Determine the [x, y] coordinate at the center of the cell enclosing the given text.  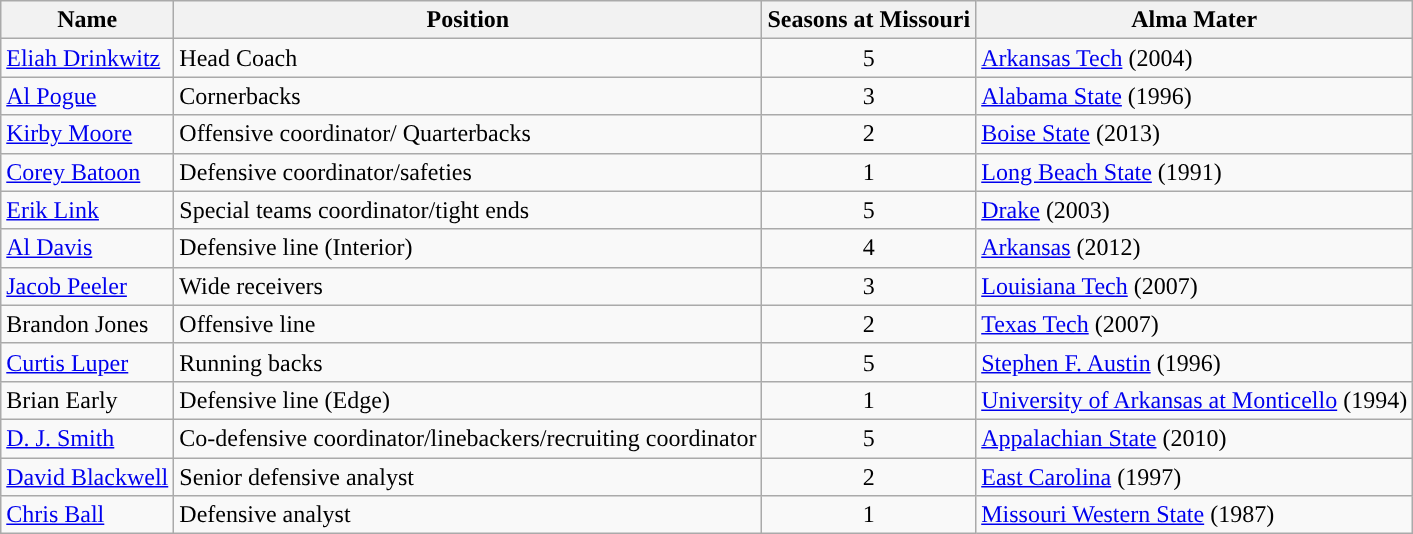
Boise State (2013) [1194, 134]
Eliah Drinkwitz [88, 58]
Drake (2003) [1194, 210]
Alabama State (1996) [1194, 96]
Head Coach [468, 58]
Chris Ball [88, 515]
Missouri Western State (1987) [1194, 515]
Seasons at Missouri [869, 20]
Texas Tech (2007) [1194, 324]
Offensive coordinator/ Quarterbacks [468, 134]
University of Arkansas at Monticello (1994) [1194, 400]
Stephen F. Austin (1996) [1194, 362]
Al Davis [88, 248]
Jacob Peeler [88, 286]
Alma Mater [1194, 20]
Brian Early [88, 400]
Arkansas (2012) [1194, 248]
Arkansas Tech (2004) [1194, 58]
Defensive line (Interior) [468, 248]
Wide receivers [468, 286]
Curtis Luper [88, 362]
Special teams coordinator/tight ends [468, 210]
Defensive analyst [468, 515]
East Carolina (1997) [1194, 477]
Co-defensive coordinator/linebackers/recruiting coordinator [468, 438]
Louisiana Tech (2007) [1194, 286]
Kirby Moore [88, 134]
Name [88, 20]
Corey Batoon [88, 172]
Running backs [468, 362]
Offensive line [468, 324]
Defensive line (Edge) [468, 400]
Appalachian State (2010) [1194, 438]
Senior defensive analyst [468, 477]
Al Pogue [88, 96]
4 [869, 248]
David Blackwell [88, 477]
Position [468, 20]
Defensive coordinator/safeties [468, 172]
Erik Link [88, 210]
Long Beach State (1991) [1194, 172]
Brandon Jones [88, 324]
Cornerbacks [468, 96]
D. J. Smith [88, 438]
